Scan for the cell matching the given text and deliver its (x, y) coordinate at center. 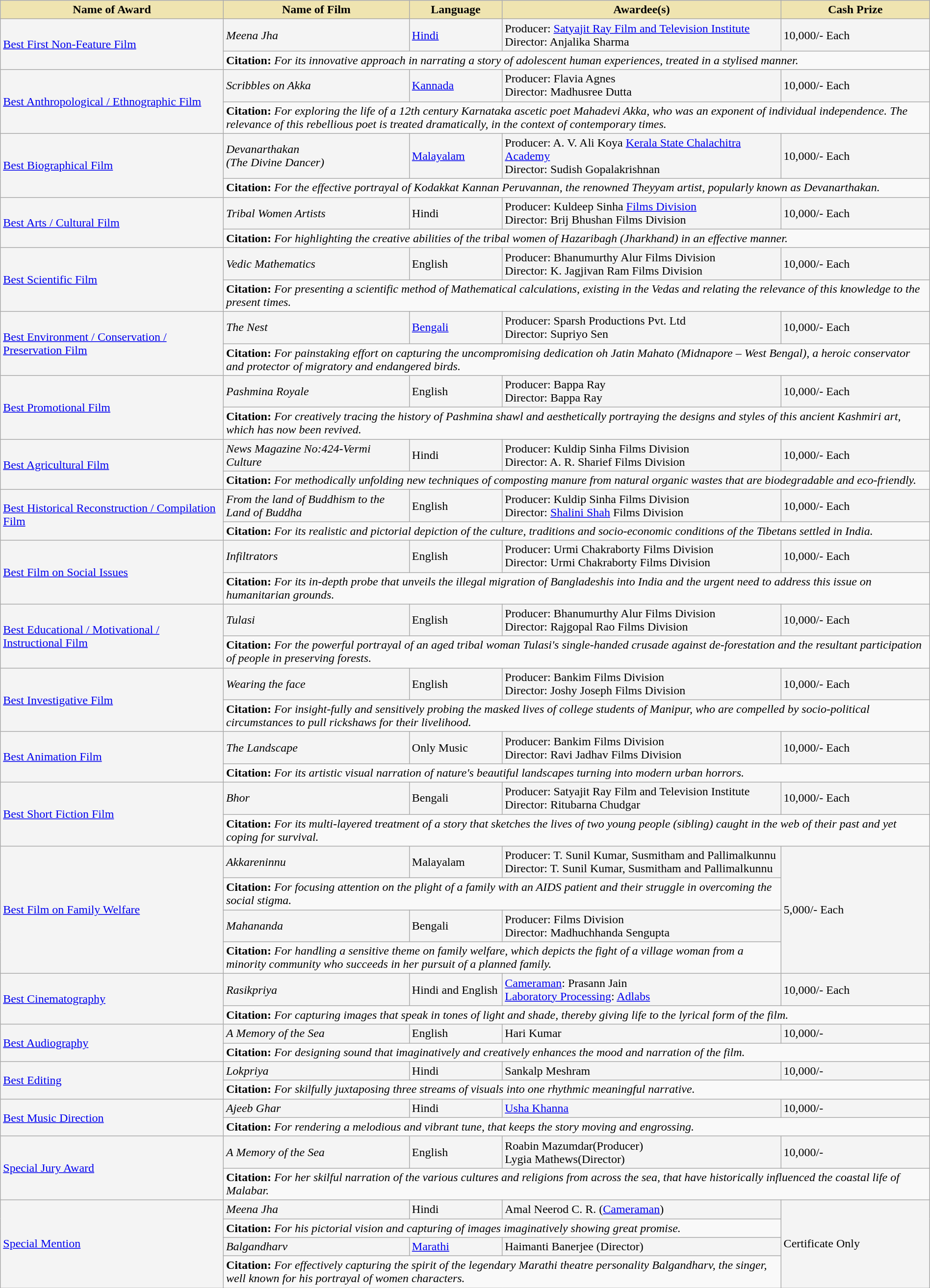
Language (455, 10)
Bhor (316, 798)
Amal Neerod C. R. (Cameraman) (642, 1209)
Vedic Mathematics (316, 264)
Best Audiography (112, 1043)
Producer: Bhanumurthy Alur Films DivisionDirector: Rajgopal Rao Films Division (642, 620)
Citation: For capturing images that speak in tones of light and shade, thereby giving life to the lyrical form of the film. (576, 1015)
Producer: Bhanumurthy Alur Films DivisionDirector: K. Jagjivan Ram Films Division (642, 264)
Scribbles on Akka (316, 85)
Best Historical Reconstruction / Compilation Film (112, 515)
Best Promotional Film (112, 407)
Cash Prize (855, 10)
Infiltrators (316, 556)
Citation: For the effective portrayal of Kodakkat Kannan Peruvannan, the renowned Theyyam artist, popularly known as Devanarthakan. (576, 188)
Balgandharv (316, 1247)
Producer: Sparsh Productions Pvt. LtdDirector: Supriyo Sen (642, 328)
Citation: For designing sound that imaginatively and creatively enhances the mood and narration of the film. (576, 1052)
Roabin Mazumdar(Producer)Lygia Mathews(Director) (642, 1152)
News Magazine No:424-Vermi Culture (316, 455)
From the land of Buddhism to the Land of Buddha (316, 506)
Best Environment / Conservation / Preservation Film (112, 343)
Citation: For its artistic visual narration of nature's beautiful landscapes turning into modern urban horrors. (576, 773)
Citation: For its innovative approach in narrating a story of adolescent human experiences, treated in a stylised manner. (576, 60)
Devanarthakan(The Divine Dancer) (316, 156)
Lokpriya (316, 1071)
Best Film on Family Welfare (112, 910)
Rasikpriya (316, 989)
Tulasi (316, 620)
The Nest (316, 328)
Best Cinematography (112, 999)
Best Scientific Film (112, 279)
Producer: Bappa RayDirector: Bappa Ray (642, 391)
Haimanti Banerjee (Director) (642, 1247)
Best Investigative Film (112, 700)
Producer: Films DivisionDirector: Madhuchhanda Sengupta (642, 926)
Best Animation Film (112, 757)
Wearing the face (316, 683)
Marathi (455, 1247)
Tribal Women Artists (316, 213)
Cameraman: Prasann JainLaboratory Processing: Adlabs (642, 989)
Producer: Urmi Chakraborty Films DivisionDirector: Urmi Chakraborty Films Division (642, 556)
Producer: Kuldip Sinha Films DivisionDirector: A. R. Sharief Films Division (642, 455)
Citation: For highlighting the creative abilities of the tribal women of Hazaribagh (Jharkhand) in an effective manner. (576, 238)
Producer: Bankim Films DivisionDirector: Ravi Jadhav Films Division (642, 747)
Producer: Kuldip Sinha Films DivisionDirector: Shalini Shah Films Division (642, 506)
Citation: For his pictorial vision and capturing of images imaginatively showing great promise. (502, 1228)
Best Anthropological / Ethnographic Film (112, 101)
Citation: For methodically unfolding new techniques of composting manure from natural organic wastes that are biodegradable and eco-friendly. (576, 480)
Special Jury Award (112, 1168)
Producer: Satyajit Ray Film and Television InstituteDirector: Anjalika Sharma (642, 35)
Best Agricultural Film (112, 465)
Name of Award (112, 10)
Citation: For rendering a melodious and vibrant tune, that keeps the story moving and engrossing. (576, 1127)
Citation: For skilfully juxtaposing three streams of visuals into one rhythmic meaningful narrative. (576, 1089)
Best First Non-Feature Film (112, 44)
Mahananda (316, 926)
Best Film on Social Issues (112, 572)
Only Music (455, 747)
5,000/- Each (855, 910)
Pashmina Royale (316, 391)
Best Biographical Film (112, 165)
Citation: For its realistic and pictorial depiction of the culture, traditions and socio-economic conditions of the Tibetans settled in India. (576, 531)
Hindi and English (455, 989)
Hari Kumar (642, 1034)
Citation: For focusing attention on the plight of a family with an AIDS patient and their struggle in overcoming the social stigma. (502, 894)
Sankalp Meshram (642, 1071)
Producer: Flavia AgnesDirector: Madhusree Dutta (642, 85)
Best Arts / Cultural Film (112, 223)
Special Mention (112, 1243)
Producer: Bankim Films DivisionDirector: Joshy Joseph Films Division (642, 683)
Ajeeb Ghar (316, 1108)
Producer: Kuldeep Sinha Films DivisionDirector: Brij Bhushan Films Division (642, 213)
Certificate Only (855, 1243)
Usha Khanna (642, 1108)
Producer: Satyajit Ray Film and Television InstituteDirector: Ritubarna Chudgar (642, 798)
Awardee(s) (642, 10)
Kannada (455, 85)
Akkareninnu (316, 862)
Producer: T. Sunil Kumar, Susmitham and PallimalkunnuDirector: T. Sunil Kumar, Susmitham and Pallimalkunnu (642, 862)
Best Editing (112, 1080)
Name of Film (316, 10)
Best Music Direction (112, 1117)
The Landscape (316, 747)
Best Educational / Motivational / Instructional Film (112, 636)
Best Short Fiction Film (112, 814)
Producer: A. V. Ali Koya Kerala State Chalachitra AcademyDirector: Sudish Gopalakrishnan (642, 156)
